Scan for the cell matching the given text and deliver its [x, y] coordinate at center. 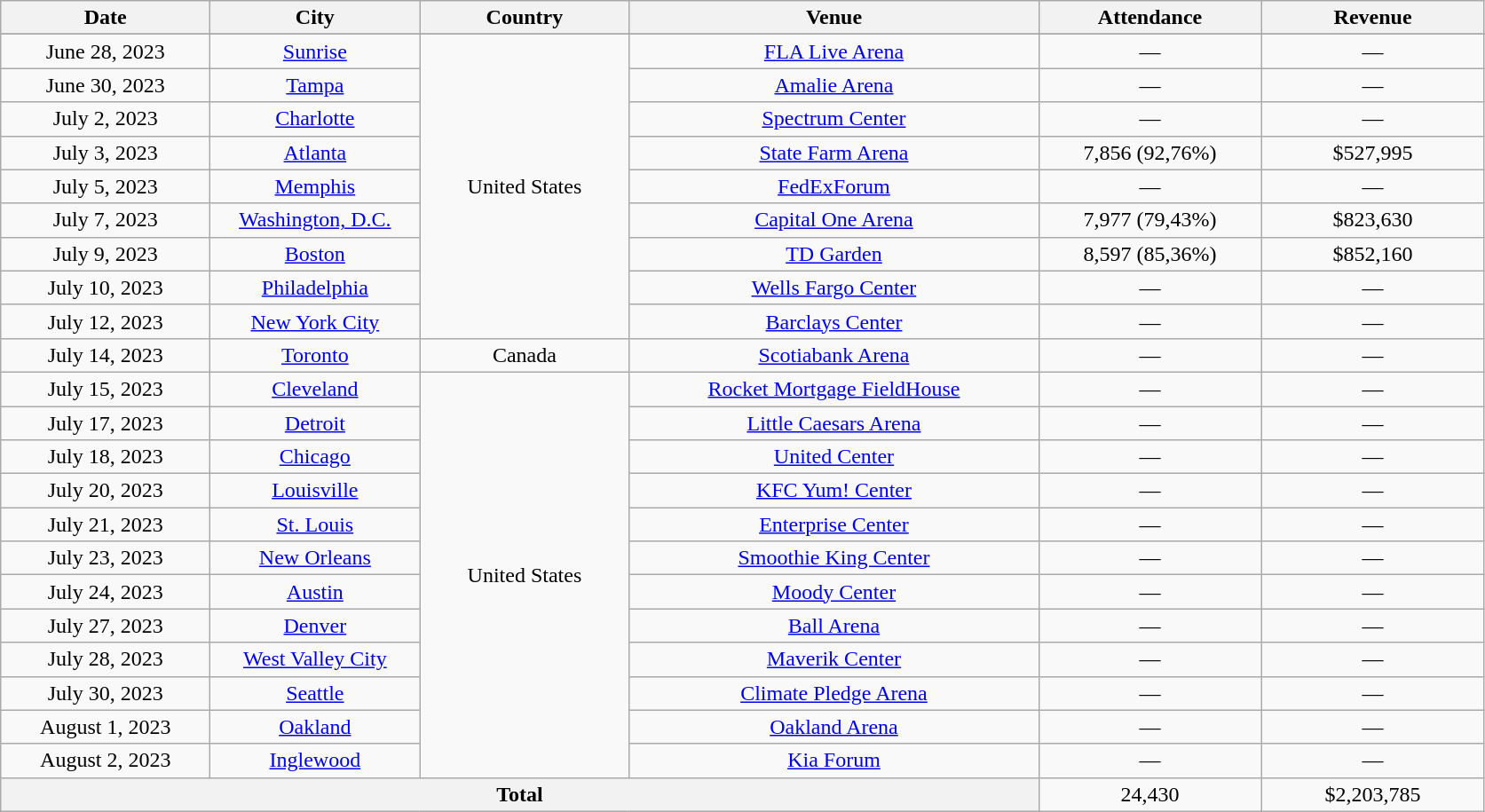
Inglewood [315, 761]
Philadelphia [315, 288]
Canada [525, 355]
7,856 (92,76%) [1150, 153]
United Center [834, 457]
July 27, 2023 [106, 626]
7,977 (79,43%) [1150, 220]
Country [525, 18]
Venue [834, 18]
July 24, 2023 [106, 592]
Date [106, 18]
New Orleans [315, 558]
Detroit [315, 423]
New York City [315, 321]
St. Louis [315, 524]
Memphis [315, 186]
July 28, 2023 [106, 659]
August 1, 2023 [106, 727]
8,597 (85,36%) [1150, 254]
July 7, 2023 [106, 220]
July 5, 2023 [106, 186]
July 12, 2023 [106, 321]
Barclays Center [834, 321]
Attendance [1150, 18]
Tampa [315, 85]
FedExForum [834, 186]
July 23, 2023 [106, 558]
Kia Forum [834, 761]
July 15, 2023 [106, 389]
Revenue [1372, 18]
Climate Pledge Arena [834, 693]
Washington, D.C. [315, 220]
July 21, 2023 [106, 524]
Charlotte [315, 119]
24,430 [1150, 794]
July 18, 2023 [106, 457]
Atlanta [315, 153]
Total [520, 794]
Denver [315, 626]
July 2, 2023 [106, 119]
Scotiabank Arena [834, 355]
West Valley City [315, 659]
FLA Live Arena [834, 51]
July 9, 2023 [106, 254]
Enterprise Center [834, 524]
Amalie Arena [834, 85]
State Farm Arena [834, 153]
$2,203,785 [1372, 794]
July 17, 2023 [106, 423]
$823,630 [1372, 220]
July 14, 2023 [106, 355]
Oakland Arena [834, 727]
Sunrise [315, 51]
Smoothie King Center [834, 558]
Oakland [315, 727]
Chicago [315, 457]
August 2, 2023 [106, 761]
Toronto [315, 355]
Austin [315, 592]
Rocket Mortgage FieldHouse [834, 389]
July 3, 2023 [106, 153]
Louisville [315, 491]
Maverik Center [834, 659]
June 28, 2023 [106, 51]
July 30, 2023 [106, 693]
July 10, 2023 [106, 288]
Moody Center [834, 592]
July 20, 2023 [106, 491]
Capital One Arena [834, 220]
Little Caesars Arena [834, 423]
$852,160 [1372, 254]
June 30, 2023 [106, 85]
Cleveland [315, 389]
Ball Arena [834, 626]
Spectrum Center [834, 119]
Seattle [315, 693]
TD Garden [834, 254]
Wells Fargo Center [834, 288]
$527,995 [1372, 153]
Boston [315, 254]
City [315, 18]
KFC Yum! Center [834, 491]
